Capture the cell that displays the provided text and extract its [x, y] central coordinate. 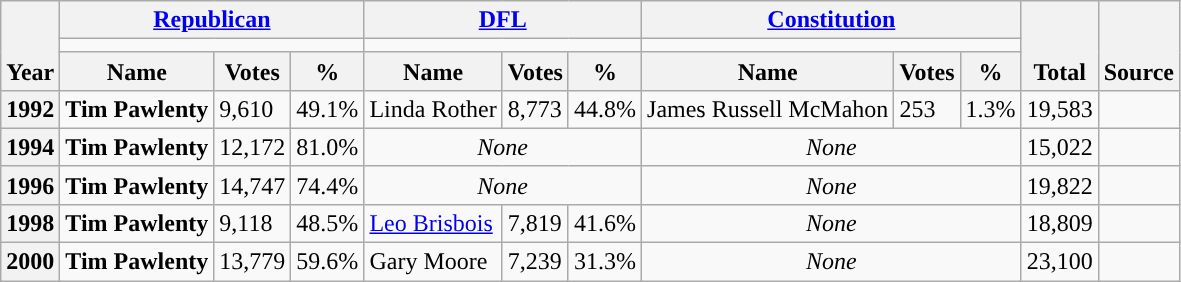
Linda Rother [433, 109]
Source [1138, 46]
Gary Moore [433, 262]
1996 [30, 185]
1.3% [990, 109]
7,819 [535, 224]
253 [927, 109]
1994 [30, 147]
19,583 [1060, 109]
12,172 [252, 147]
James Russell McMahon [768, 109]
13,779 [252, 262]
59.6% [328, 262]
9,118 [252, 224]
Republican [212, 20]
31.3% [604, 262]
15,022 [1060, 147]
49.1% [328, 109]
48.5% [328, 224]
7,239 [535, 262]
81.0% [328, 147]
44.8% [604, 109]
1998 [30, 224]
74.4% [328, 185]
41.6% [604, 224]
18,809 [1060, 224]
23,100 [1060, 262]
DFL [503, 20]
Leo Brisbois [433, 224]
1992 [30, 109]
Constitution [832, 20]
Year [30, 46]
Total [1060, 46]
8,773 [535, 109]
2000 [30, 262]
19,822 [1060, 185]
9,610 [252, 109]
14,747 [252, 185]
